Provide the (x, y) coordinate of the cell's center where the given text is located.  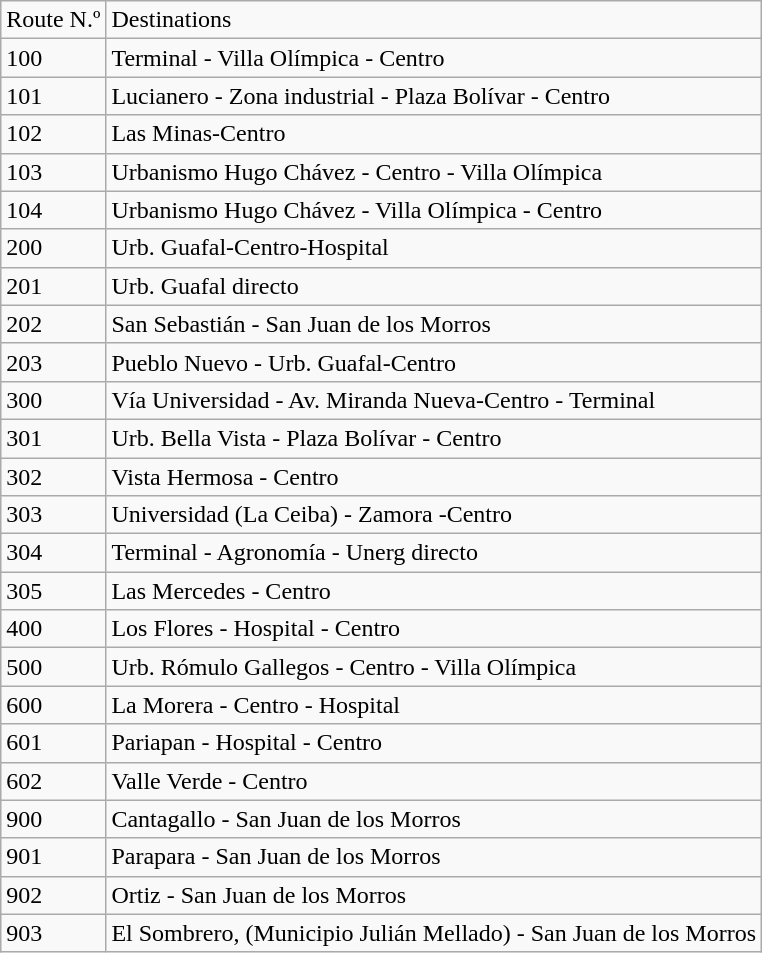
100 (54, 58)
Parapara - San Juan de los Morros (434, 857)
104 (54, 210)
Valle Verde - Centro (434, 781)
La Morera - Centro - Hospital (434, 705)
302 (54, 477)
300 (54, 400)
San Sebastián - San Juan de los Morros (434, 324)
Terminal - Villa Olímpica - Centro (434, 58)
El Sombrero, (Municipio Julián Mellado) - San Juan de los Morros (434, 933)
Urb. Bella Vista - Plaza Bolívar - Centro (434, 438)
Urbanismo Hugo Chávez - Villa Olímpica - Centro (434, 210)
601 (54, 743)
Cantagallo - San Juan de los Morros (434, 819)
201 (54, 286)
Urb. Guafal-Centro-Hospital (434, 248)
Universidad (La Ceiba) - Zamora -Centro (434, 515)
Los Flores - Hospital - Centro (434, 629)
900 (54, 819)
Destinations (434, 20)
602 (54, 781)
304 (54, 553)
305 (54, 591)
901 (54, 857)
200 (54, 248)
Urbanismo Hugo Chávez - Centro - Villa Olímpica (434, 172)
203 (54, 362)
Urb. Rómulo Gallegos - Centro - Villa Olímpica (434, 667)
Urb. Guafal directo (434, 286)
102 (54, 134)
301 (54, 438)
Las Mercedes - Centro (434, 591)
600 (54, 705)
903 (54, 933)
Terminal - Agronomía - Unerg directo (434, 553)
Pueblo Nuevo - Urb. Guafal-Centro (434, 362)
400 (54, 629)
Route N.º (54, 20)
101 (54, 96)
Las Minas-Centro (434, 134)
Ortiz - San Juan de los Morros (434, 895)
Lucianero - Zona industrial - Plaza Bolívar - Centro (434, 96)
Vía Universidad - Av. Miranda Nueva-Centro - Terminal (434, 400)
Vista Hermosa - Centro (434, 477)
103 (54, 172)
Pariapan - Hospital - Centro (434, 743)
500 (54, 667)
202 (54, 324)
902 (54, 895)
303 (54, 515)
